For the text-containing cell, return its midpoint in [X, Y] coordinate format. 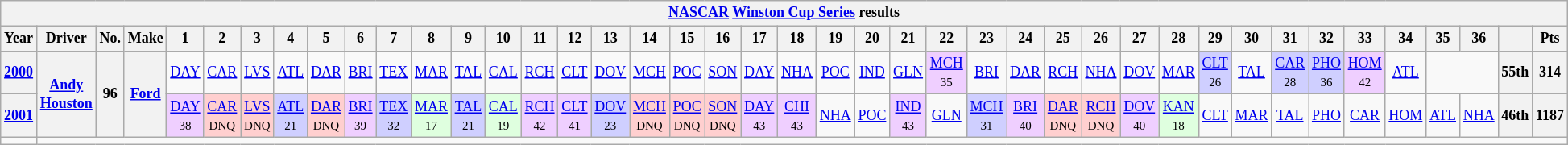
96 [110, 93]
14 [650, 39]
PHO [1327, 116]
CAR28 [1290, 72]
CHI43 [797, 116]
Year [19, 39]
21 [908, 39]
1 [185, 39]
4 [291, 39]
5 [327, 39]
MCH [650, 72]
CLT41 [575, 116]
7 [394, 39]
BRI40 [1026, 116]
16 [723, 39]
HOM [1406, 116]
SON [723, 72]
DOV23 [610, 116]
MCH35 [946, 72]
19 [835, 39]
11 [540, 39]
26 [1101, 39]
20 [872, 39]
MCHDNQ [650, 116]
6 [361, 39]
25 [1063, 39]
BRI39 [361, 116]
PHO36 [1327, 72]
CAL19 [504, 116]
15 [687, 39]
Andy Houston [66, 93]
TEX32 [394, 116]
DAY38 [185, 116]
Driver [66, 39]
DAY43 [759, 116]
2001 [19, 116]
RCH42 [540, 116]
29 [1214, 39]
18 [797, 39]
ATL21 [291, 116]
17 [759, 39]
MCH31 [987, 116]
CARDNQ [222, 116]
8 [432, 39]
HOM42 [1364, 72]
36 [1479, 39]
22 [946, 39]
10 [504, 39]
LVS [258, 72]
IND43 [908, 116]
31 [1290, 39]
Make [145, 39]
9 [468, 39]
2 [222, 39]
MAR17 [432, 116]
TAL21 [468, 116]
2000 [19, 72]
23 [987, 39]
3 [258, 39]
55th [1516, 72]
CLT26 [1214, 72]
30 [1252, 39]
SONDNQ [723, 116]
28 [1178, 39]
LVSDNQ [258, 116]
No. [110, 39]
NASCAR Winston Cup Series results [784, 13]
Pts [1550, 39]
IND [872, 72]
27 [1140, 39]
TEX [394, 72]
RCHDNQ [1101, 116]
46th [1516, 116]
24 [1026, 39]
13 [610, 39]
33 [1364, 39]
1187 [1550, 116]
KAN18 [1178, 116]
Ford [145, 93]
34 [1406, 39]
35 [1443, 39]
DOV40 [1140, 116]
314 [1550, 72]
CAL [504, 72]
POCDNQ [687, 116]
32 [1327, 39]
12 [575, 39]
